Identify which cell holds the provided text, then report its (x, y) central coordinate. 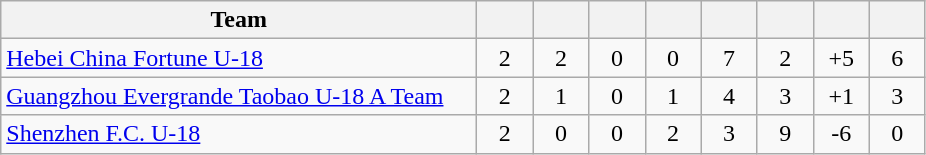
7 (729, 58)
9 (785, 134)
4 (729, 96)
6 (897, 58)
Team (239, 20)
+1 (841, 96)
Guangzhou Evergrande Taobao U-18 A Team (239, 96)
-6 (841, 134)
Shenzhen F.C. U-18 (239, 134)
Hebei China Fortune U-18 (239, 58)
+5 (841, 58)
